From the cell containing the given text, extract its center point as (x, y) coordinate. 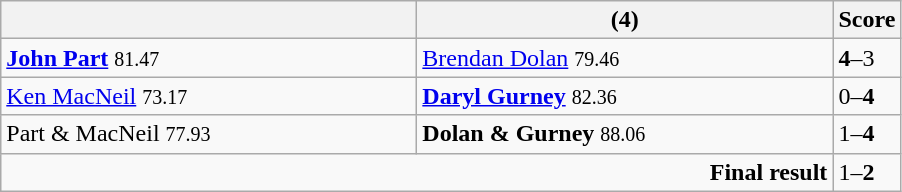
0–4 (867, 96)
(4) (625, 20)
Dolan & Gurney 88.06 (625, 134)
1–2 (867, 172)
4–3 (867, 58)
Final result (417, 172)
Daryl Gurney 82.36 (625, 96)
John Part 81.47 (209, 58)
Brendan Dolan 79.46 (625, 58)
1–4 (867, 134)
Score (867, 20)
Part & MacNeil 77.93 (209, 134)
Ken MacNeil 73.17 (209, 96)
